Return (X, Y) of the center of cell containing provided text 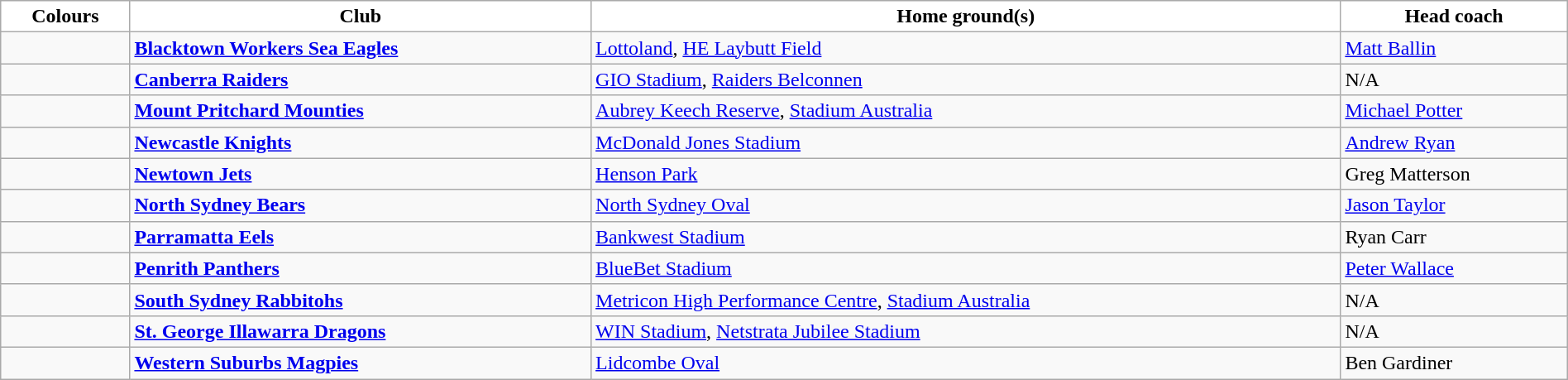
Penrith Panthers (361, 268)
Bankwest Stadium (966, 237)
Canberra Raiders (361, 79)
BlueBet Stadium (966, 268)
Parramatta Eels (361, 237)
South Sydney Rabbitohs (361, 300)
Peter Wallace (1454, 268)
GIO Stadium, Raiders Belconnen (966, 79)
Henson Park (966, 174)
Jason Taylor (1454, 205)
Head coach (1454, 17)
Club (361, 17)
St. George Illawarra Dragons (361, 331)
North Sydney Bears (361, 205)
Home ground(s) (966, 17)
Lidcombe Oval (966, 363)
Colours (65, 17)
Ryan Carr (1454, 237)
Newcastle Knights (361, 142)
Lottoland, HE Laybutt Field (966, 48)
McDonald Jones Stadium (966, 142)
Newtown Jets (361, 174)
Ben Gardiner (1454, 363)
Aubrey Keech Reserve, Stadium Australia (966, 111)
WIN Stadium, Netstrata Jubilee Stadium (966, 331)
Greg Matterson (1454, 174)
Metricon High Performance Centre, Stadium Australia (966, 300)
Matt Ballin (1454, 48)
Blacktown Workers Sea Eagles (361, 48)
Andrew Ryan (1454, 142)
North Sydney Oval (966, 205)
Michael Potter (1454, 111)
Mount Pritchard Mounties (361, 111)
Western Suburbs Magpies (361, 363)
